Capture the cell that displays the provided text and extract its (X, Y) central coordinate. 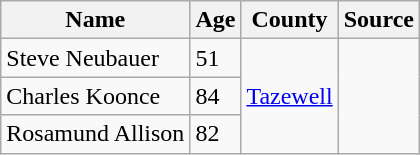
County (290, 20)
51 (216, 58)
Charles Koonce (96, 96)
Rosamund Allison (96, 134)
Age (216, 20)
Steve Neubauer (96, 58)
Name (96, 20)
Tazewell (290, 96)
Source (378, 20)
84 (216, 96)
82 (216, 134)
